Determine the [X, Y] coordinate at the center of the cell enclosing the given text.  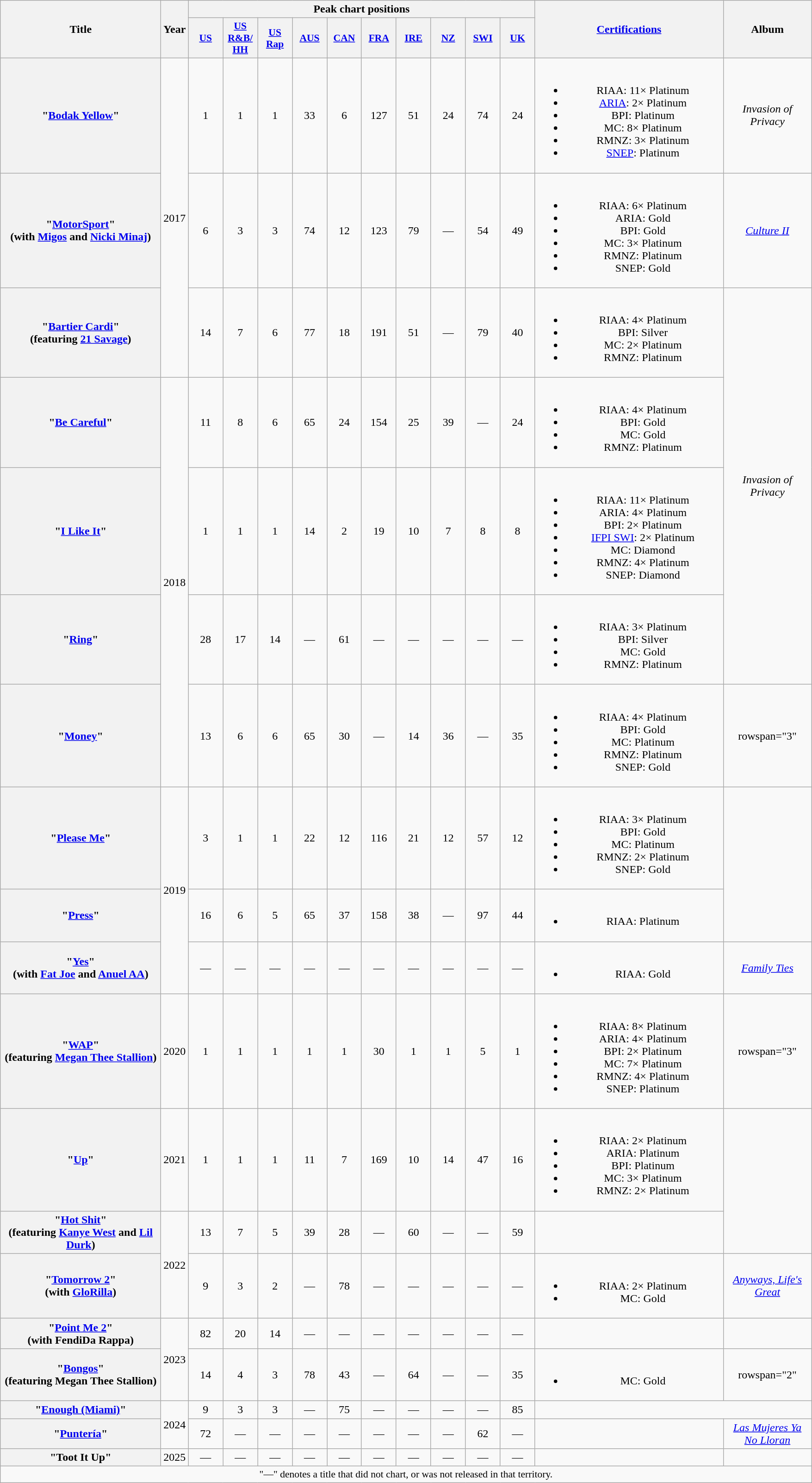
RIAA: 11× PlatinumARIA: 4× PlatinumBPI: 2× PlatinumIFPI SWI: 2× PlatinumMC: DiamondRMNZ: 4× PlatinumSNEP: Diamond [629, 531]
97 [483, 916]
USR&B/HH [241, 38]
77 [310, 333]
"Yes"(with Fat Joe and Anuel AA) [81, 967]
2021 [175, 1160]
"Bodak Yellow" [81, 115]
21 [414, 838]
IRE [414, 38]
"Hot Shit"(featuring Kanye West and Lil Durk) [81, 1232]
2018 [175, 582]
Album [767, 30]
"I Like It" [81, 531]
57 [483, 838]
Title [81, 30]
85 [517, 1409]
25 [414, 423]
127 [378, 115]
"Toot It Up" [81, 1458]
RIAA: 3× PlatinumBPI: GoldMC: PlatinumRMNZ: 2× PlatinumSNEP: Gold [629, 838]
64 [414, 1375]
AUS [310, 38]
Certifications [629, 30]
"Money" [81, 736]
72 [205, 1433]
154 [378, 423]
Las Mujeres Ya No Lloran [767, 1433]
RIAA: 4× PlatinumBPI: GoldMC: GoldRMNZ: Platinum [629, 423]
"Enough (Miami)" [81, 1409]
"Press" [81, 916]
USRap [275, 38]
SWI [483, 38]
US [205, 38]
19 [378, 531]
"Up" [81, 1160]
44 [517, 916]
RIAA: 2× PlatinumMC: Gold [629, 1286]
"WAP"(featuring Megan Thee Stallion) [81, 1051]
49 [517, 231]
2024 [175, 1425]
169 [378, 1160]
158 [378, 916]
22 [310, 838]
RIAA: 3× PlatinumBPI: SilverMC: GoldRMNZ: Platinum [629, 640]
RIAA: 6× PlatinumARIA: GoldBPI: GoldMC: 3× PlatinumRMNZ: PlatinumSNEP: Gold [629, 231]
"Ring" [81, 640]
Family Ties [767, 967]
Anyways, Life's Great [767, 1286]
RIAA: 4× PlatinumBPI: GoldMC: PlatinumRMNZ: PlatinumSNEP: Gold [629, 736]
"Point Me 2"(with FendiDa Rappa) [81, 1333]
123 [378, 231]
rowspan="2" [767, 1375]
2019 [175, 891]
47 [483, 1160]
2020 [175, 1051]
2025 [175, 1458]
"MotorSport"(with Migos and Nicki Minaj) [81, 231]
Year [175, 30]
"Puntería" [81, 1433]
61 [344, 640]
"—" denotes a title that did not chart, or was not released in that territory. [406, 1475]
75 [344, 1409]
CAN [344, 38]
"Please Me" [81, 838]
33 [310, 115]
"Bartier Cardi"(featuring 21 Savage) [81, 333]
FRA [378, 38]
2017 [175, 218]
37 [344, 916]
RIAA: 11× PlatinumARIA: 2× PlatinumBPI: PlatinumMC: 8× PlatinumRMNZ: 3× PlatinumSNEP: Platinum [629, 115]
4 [241, 1375]
54 [483, 231]
NZ [448, 38]
191 [378, 333]
2023 [175, 1359]
62 [483, 1433]
RIAA: Gold [629, 967]
40 [517, 333]
"Be Careful" [81, 423]
59 [517, 1232]
RIAA: 4× PlatinumBPI: SilverMC: 2× PlatinumRMNZ: Platinum [629, 333]
RIAA: Platinum [629, 916]
"Bongos"(featuring Megan Thee Stallion) [81, 1375]
RIAA: 2× PlatinumARIA: PlatinumBPI: PlatinumMC: 3× PlatinumRMNZ: 2× Platinum [629, 1160]
116 [378, 838]
82 [205, 1333]
20 [241, 1333]
18 [344, 333]
Peak chart positions [362, 9]
RIAA: 8× PlatinumARIA: 4× PlatinumBPI: 2× PlatinumMC: 7× PlatinumRMNZ: 4× PlatinumSNEP: Platinum [629, 1051]
2022 [175, 1265]
60 [414, 1232]
36 [448, 736]
43 [344, 1375]
UK [517, 38]
"Tomorrow 2"(with GloRilla) [81, 1286]
MC: Gold [629, 1375]
Culture II [767, 231]
38 [414, 916]
17 [241, 640]
